Scan for the cell matching the given text and deliver its [x, y] coordinate at center. 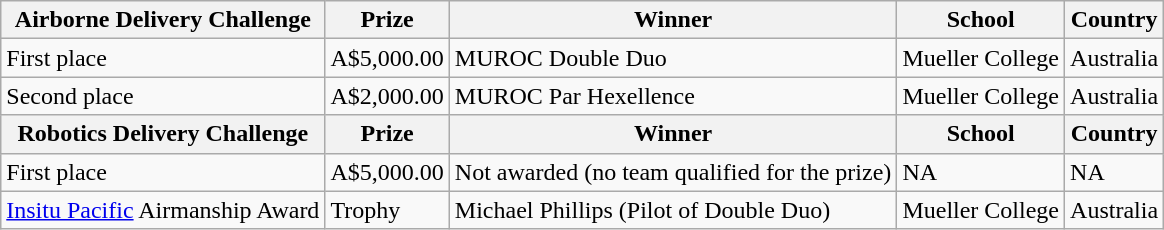
Airborne Delivery Challenge [163, 20]
Trophy [387, 210]
Robotics Delivery Challenge [163, 134]
Michael Phillips (Pilot of Double Duo) [673, 210]
A$2,000.00 [387, 96]
Second place [163, 96]
MUROC Par Hexellence [673, 96]
Not awarded (no team qualified for the prize) [673, 172]
Insitu Pacific Airmanship Award [163, 210]
MUROC Double Duo [673, 58]
